Scan for the cell matching the given text and deliver its (x, y) coordinate at center. 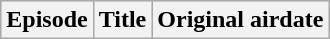
Episode (47, 20)
Title (122, 20)
Original airdate (240, 20)
